For the text-containing cell, return its midpoint in [x, y] coordinate format. 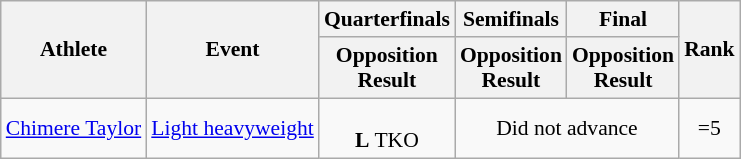
=5 [710, 128]
Final [623, 19]
Athlete [74, 50]
Rank [710, 50]
Chimere Taylor [74, 128]
Light heavyweight [232, 128]
L TKO [387, 128]
Event [232, 50]
Did not advance [567, 128]
Semifinals [511, 19]
Quarterfinals [387, 19]
